Detect which cell encompasses the target text, then output its [X, Y] center coordinate. 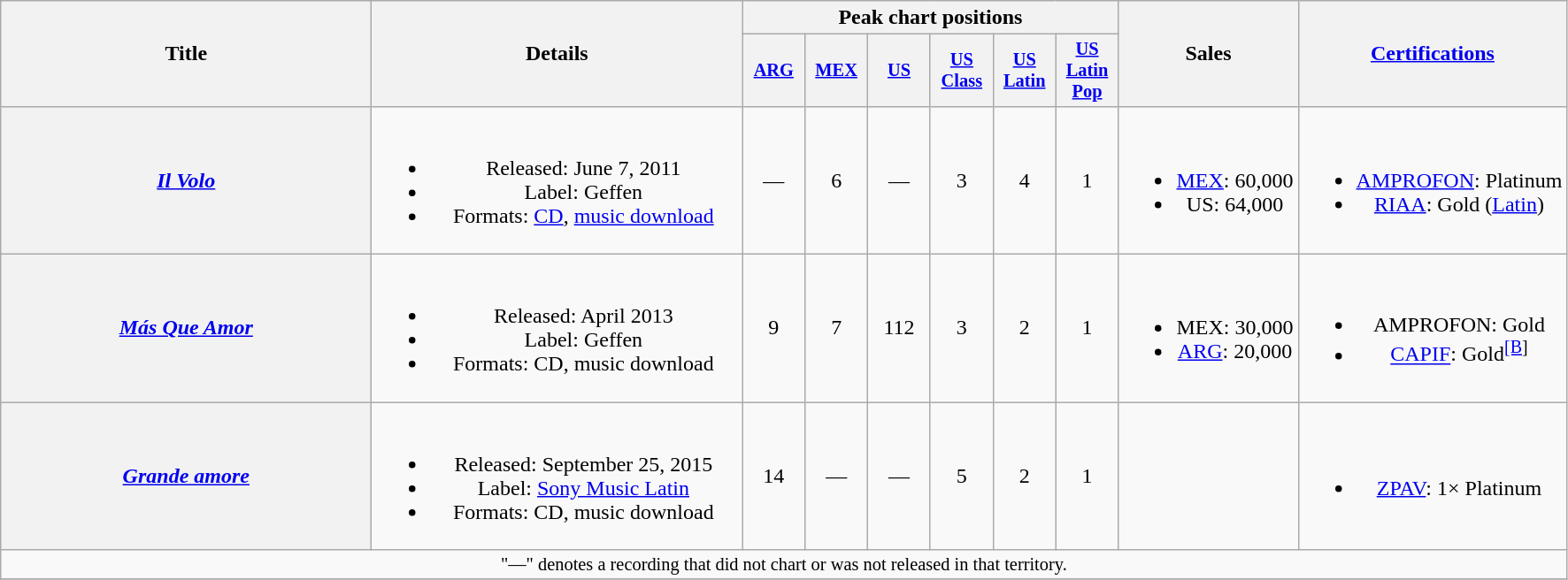
MEX: 60,000US: 64,000 [1209, 180]
5 [961, 476]
Title [186, 54]
MEX: 30,000ARG: 20,000 [1209, 329]
Sales [1209, 54]
Peak chart positions [931, 18]
USLatin Pop [1087, 71]
Released: June 7, 2011Label: GeffenFormats: CD, music download [557, 180]
USClass [961, 71]
Grande amore [186, 476]
ARG [773, 71]
9 [773, 329]
Más Que Amor [186, 329]
USLatin [1025, 71]
112 [899, 329]
Released: September 25, 2015Label: Sony Music LatinFormats: CD, music download [557, 476]
MEX [837, 71]
AMPROFON: GoldCAPIF: Gold[B] [1433, 329]
4 [1025, 180]
Details [557, 54]
"—" denotes a recording that did not chart or was not released in that territory. [784, 565]
14 [773, 476]
Released: April 2013Label: GeffenFormats: CD, music download [557, 329]
US [899, 71]
AMPROFON: PlatinumRIAA: Gold (Latin) [1433, 180]
6 [837, 180]
7 [837, 329]
ZPAV: 1× Platinum [1433, 476]
Il Volo [186, 180]
Certifications [1433, 54]
